For the text-containing cell, return its midpoint in [X, Y] coordinate format. 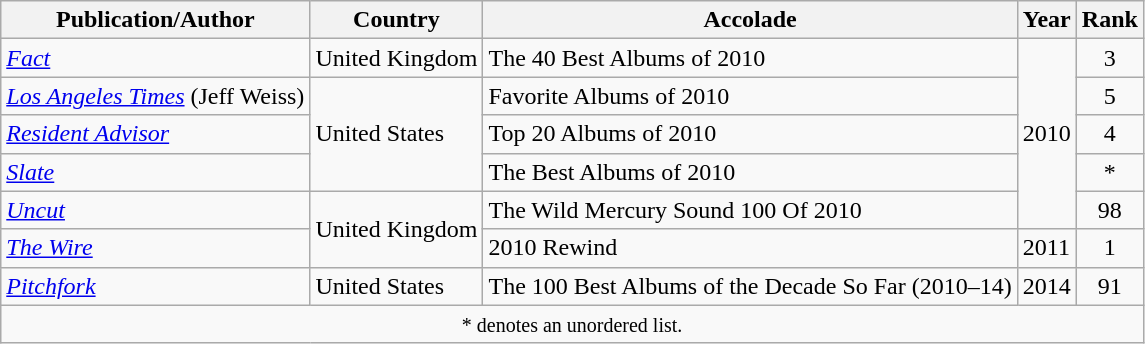
The 100 Best Albums of the Decade So Far (2010–14) [750, 286]
Favorite Albums of 2010 [750, 96]
Pitchfork [156, 286]
The 40 Best Albums of 2010 [750, 58]
3 [1110, 58]
The Wire [156, 248]
Year [1046, 20]
91 [1110, 286]
Rank [1110, 20]
98 [1110, 210]
5 [1110, 96]
2010 [1046, 134]
Accolade [750, 20]
4 [1110, 134]
Publication/Author [156, 20]
The Wild Mercury Sound 100 Of 2010 [750, 210]
1 [1110, 248]
Resident Advisor [156, 134]
2010 Rewind [750, 248]
Top 20 Albums of 2010 [750, 134]
The Best Albums of 2010 [750, 172]
Slate [156, 172]
Uncut [156, 210]
2014 [1046, 286]
2011 [1046, 248]
* denotes an unordered list. [572, 324]
Los Angeles Times (Jeff Weiss) [156, 96]
* [1110, 172]
Fact [156, 58]
Country [396, 20]
